Search for the cell housing the specified text and yield its (X, Y) center coordinate. 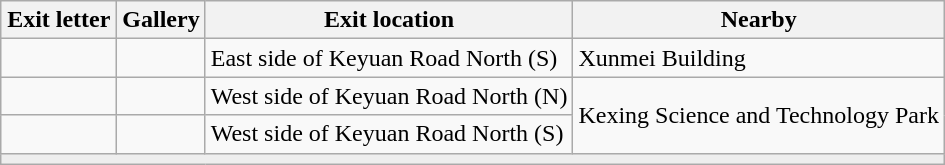
Exit letter (59, 20)
Kexing Science and Technology Park (759, 115)
West side of Keyuan Road North (N) (389, 96)
West side of Keyuan Road North (S) (389, 134)
Gallery (161, 20)
Xunmei Building (759, 58)
Exit location (389, 20)
East side of Keyuan Road North (S) (389, 58)
Nearby (759, 20)
